For the text-containing cell, return its midpoint in [X, Y] coordinate format. 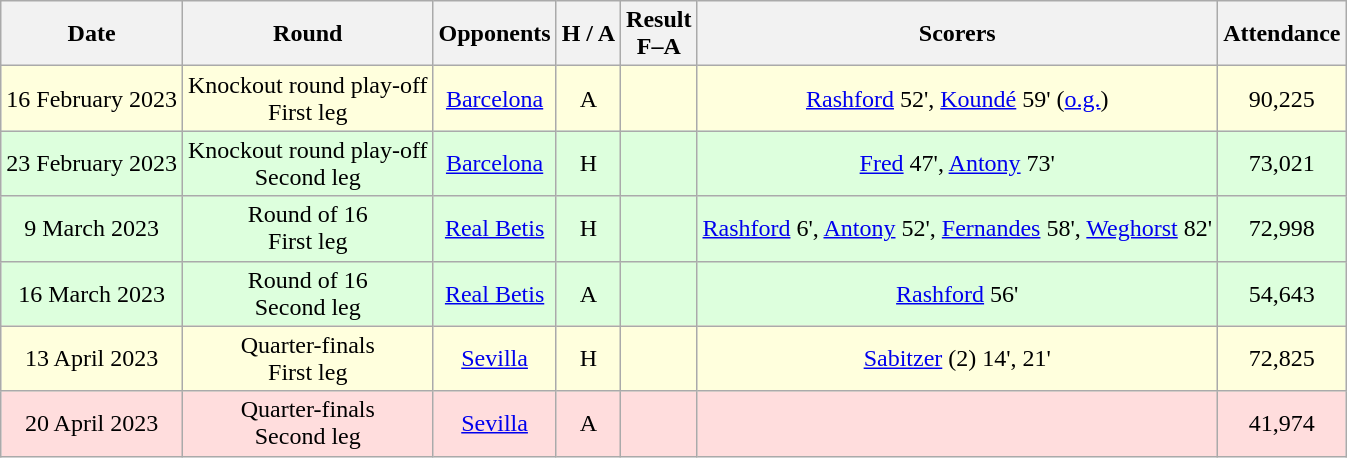
73,021 [1282, 164]
Round [308, 34]
Attendance [1282, 34]
H / A [588, 34]
54,643 [1282, 294]
Knockout round play-offFirst leg [308, 98]
13 April 2023 [92, 358]
Quarter-finalsSecond leg [308, 424]
Date [92, 34]
Opponents [494, 34]
20 April 2023 [92, 424]
Quarter-finalsFirst leg [308, 358]
Rashford 56' [958, 294]
Fred 47', Antony 73' [958, 164]
Round of 16Second leg [308, 294]
Rashford 52', Koundé 59' (o.g.) [958, 98]
Sabitzer (2) 14', 21' [958, 358]
Round of 16First leg [308, 228]
90,225 [1282, 98]
16 March 2023 [92, 294]
72,825 [1282, 358]
Rashford 6', Antony 52', Fernandes 58', Weghorst 82' [958, 228]
16 February 2023 [92, 98]
ResultF–A [659, 34]
Scorers [958, 34]
72,998 [1282, 228]
9 March 2023 [92, 228]
Knockout round play-offSecond leg [308, 164]
23 February 2023 [92, 164]
41,974 [1282, 424]
